Return the (X, Y) coordinate for the center point of the cell that contains the specified text.  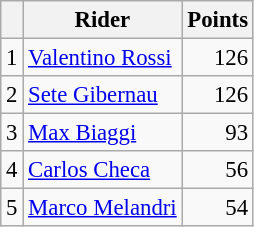
56 (218, 170)
54 (218, 208)
Marco Melandri (102, 208)
Sete Gibernau (102, 95)
3 (12, 133)
Max Biaggi (102, 133)
1 (12, 58)
Points (218, 20)
4 (12, 170)
5 (12, 208)
2 (12, 95)
93 (218, 133)
Rider (102, 20)
Carlos Checa (102, 170)
Valentino Rossi (102, 58)
